Capture the cell that displays the provided text and extract its (x, y) central coordinate. 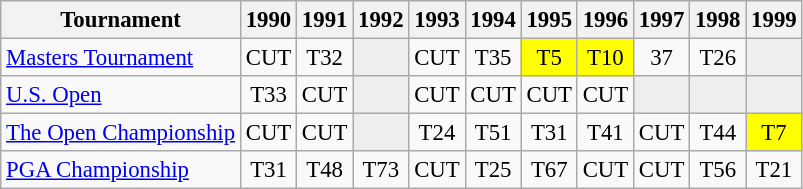
1997 (661, 20)
U.S. Open (121, 95)
T5 (549, 58)
T10 (605, 58)
T25 (493, 170)
1996 (605, 20)
T44 (718, 133)
1990 (268, 20)
T56 (718, 170)
1992 (381, 20)
T32 (325, 58)
T21 (774, 170)
PGA Championship (121, 170)
Masters Tournament (121, 58)
T48 (325, 170)
T33 (268, 95)
1993 (437, 20)
1998 (718, 20)
T67 (549, 170)
T73 (381, 170)
T24 (437, 133)
T35 (493, 58)
1994 (493, 20)
T41 (605, 133)
1995 (549, 20)
1991 (325, 20)
T7 (774, 133)
T26 (718, 58)
The Open Championship (121, 133)
T51 (493, 133)
1999 (774, 20)
37 (661, 58)
Tournament (121, 20)
